Return the [X, Y] coordinate for the center point of the cell that contains the specified text.  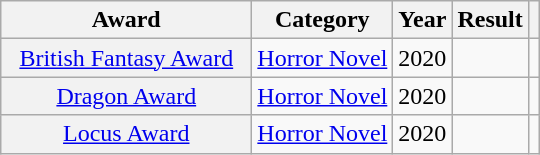
Locus Award [126, 134]
Year [422, 20]
Category [322, 20]
Result [490, 20]
Dragon Award [126, 96]
Award [126, 20]
British Fantasy Award [126, 58]
